Extract the [X, Y] coordinate from the center of the cell holding the provided text.  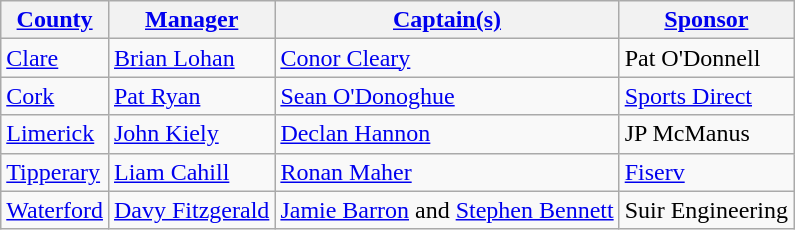
Liam Cahill [191, 172]
Pat O'Donnell [706, 58]
Conor Cleary [447, 58]
John Kiely [191, 134]
JP McManus [706, 134]
Suir Engineering [706, 210]
Jamie Barron and Stephen Bennett [447, 210]
Waterford [55, 210]
Sports Direct [706, 96]
Ronan Maher [447, 172]
Cork [55, 96]
Fiserv [706, 172]
Clare [55, 58]
Manager [191, 20]
Tipperary [55, 172]
Limerick [55, 134]
Sponsor [706, 20]
County [55, 20]
Pat Ryan [191, 96]
Declan Hannon [447, 134]
Captain(s) [447, 20]
Brian Lohan [191, 58]
Davy Fitzgerald [191, 210]
Sean O'Donoghue [447, 96]
